Provide the (X, Y) coordinate of the cell's center where the given text is located.  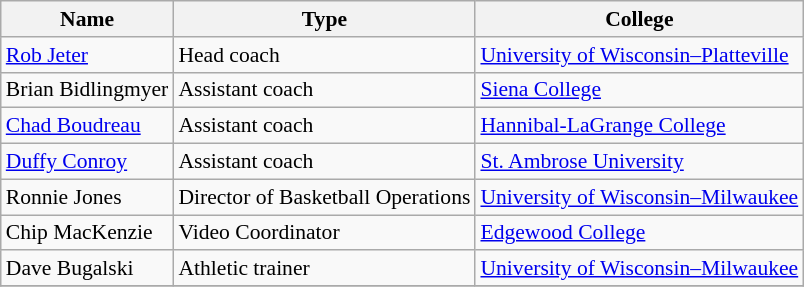
Type (324, 19)
Head coach (324, 55)
Director of Basketball Operations (324, 197)
Edgewood College (639, 233)
College (639, 19)
Video Coordinator (324, 233)
Chip MacKenzie (88, 233)
University of Wisconsin–Platteville (639, 55)
St. Ambrose University (639, 162)
Name (88, 19)
Hannibal-LaGrange College (639, 126)
Brian Bidlingmyer (88, 90)
Athletic trainer (324, 269)
Ronnie Jones (88, 197)
Duffy Conroy (88, 162)
Dave Bugalski (88, 269)
Chad Boudreau (88, 126)
Rob Jeter (88, 55)
Siena College (639, 90)
